Find where the given text appears and provide that cell's center as [x, y] coordinate. 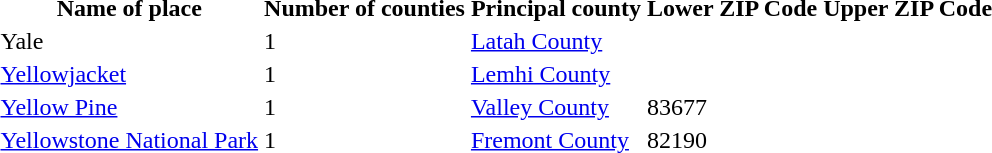
Valley County [556, 107]
Latah County [556, 41]
83677 [732, 107]
Lemhi County [556, 74]
